Locate the cell with the specified text and output its [x, y] center coordinate. 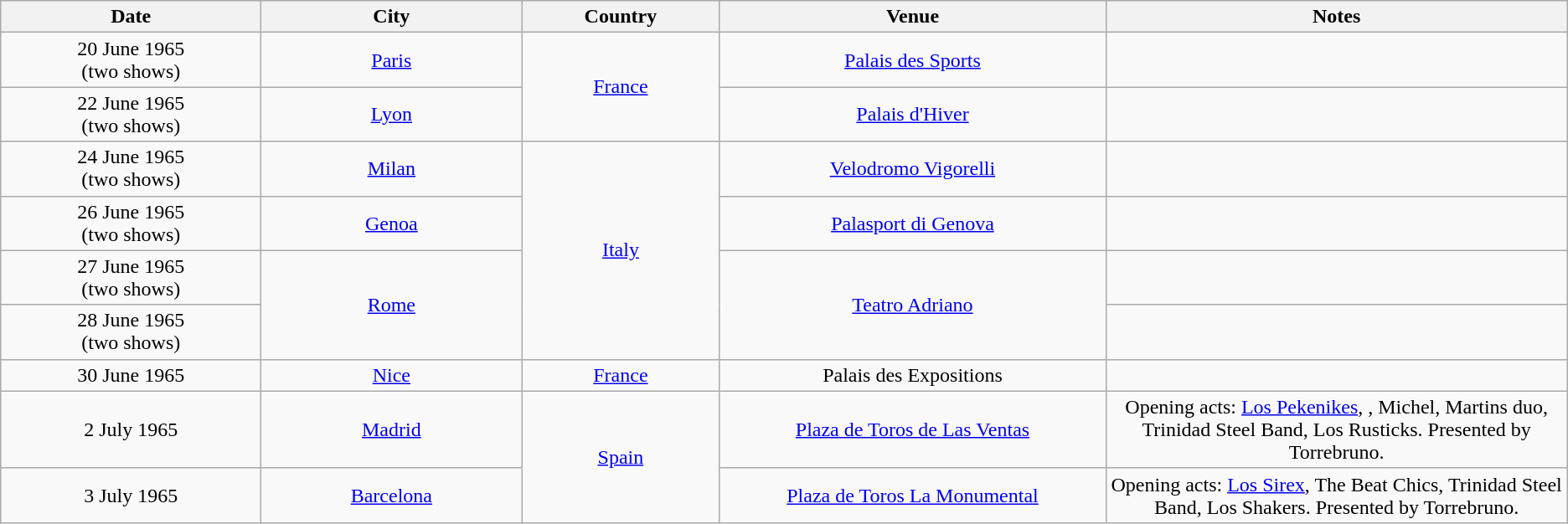
Country [621, 17]
Rome [392, 305]
Milan [392, 169]
Madrid [392, 429]
27 June 1965(two shows) [131, 278]
Palais des Sports [913, 60]
Nice [392, 375]
Plaza de Toros de Las Ventas [913, 429]
Palasport di Genova [913, 223]
City [392, 17]
3 July 1965 [131, 496]
2 July 1965 [131, 429]
Plaza de Toros La Monumental [913, 496]
26 June 1965(two shows) [131, 223]
Velodromo Vigorelli [913, 169]
Palais d'Hiver [913, 114]
Notes [1337, 17]
20 June 1965(two shows) [131, 60]
Opening acts: Los Sirex, The Beat Chics, Trinidad Steel Band, Los Shakers. Presented by Torrebruno. [1337, 496]
Barcelona [392, 496]
24 June 1965(two shows) [131, 169]
Spain [621, 457]
Palais des Expositions [913, 375]
Genoa [392, 223]
22 June 1965(two shows) [131, 114]
Lyon [392, 114]
Opening acts: Los Pekenikes, , Michel, Martins duo, Trinidad Steel Band, Los Rusticks. Presented by Torrebruno. [1337, 429]
Paris [392, 60]
30 June 1965 [131, 375]
Venue [913, 17]
Date [131, 17]
28 June 1965(two shows) [131, 331]
Italy [621, 250]
Teatro Adriano [913, 305]
